Provide the (X, Y) coordinate of the cell's center where the given text is located.  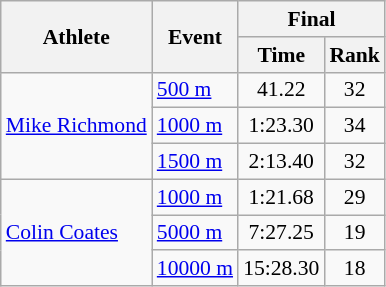
7:27.25 (281, 233)
Athlete (76, 36)
Time (281, 55)
19 (354, 233)
500 m (195, 90)
10000 m (195, 269)
29 (354, 197)
5000 m (195, 233)
Event (195, 36)
41.22 (281, 90)
1:23.30 (281, 126)
1500 m (195, 162)
2:13.40 (281, 162)
15:28.30 (281, 269)
Colin Coates (76, 232)
Mike Richmond (76, 126)
34 (354, 126)
Final (312, 19)
18 (354, 269)
Rank (354, 55)
1:21.68 (281, 197)
